For the text-containing cell, return its midpoint in (X, Y) coordinate format. 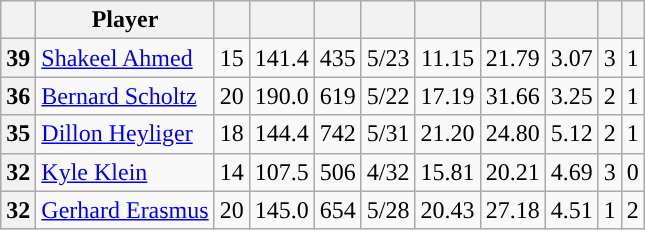
619 (338, 96)
15.81 (448, 172)
21.20 (448, 134)
145.0 (282, 210)
20.21 (512, 172)
Shakeel Ahmed (125, 58)
31.66 (512, 96)
190.0 (282, 96)
742 (338, 134)
21.79 (512, 58)
27.18 (512, 210)
5.12 (572, 134)
141.4 (282, 58)
4/32 (388, 172)
107.5 (282, 172)
5/28 (388, 210)
11.15 (448, 58)
15 (232, 58)
435 (338, 58)
5/23 (388, 58)
5/31 (388, 134)
654 (338, 210)
24.80 (512, 134)
5/22 (388, 96)
36 (18, 96)
4.69 (572, 172)
Player (125, 20)
0 (632, 172)
506 (338, 172)
Bernard Scholtz (125, 96)
Dillon Heyliger (125, 134)
144.4 (282, 134)
14 (232, 172)
Kyle Klein (125, 172)
18 (232, 134)
3.07 (572, 58)
3.25 (572, 96)
Gerhard Erasmus (125, 210)
35 (18, 134)
17.19 (448, 96)
20.43 (448, 210)
39 (18, 58)
4.51 (572, 210)
